Provide the [x, y] coordinate of the cell's center where the given text is located.  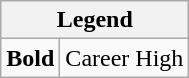
Legend [95, 20]
Career High [124, 58]
Bold [30, 58]
